Output the [X, Y] coordinate of the center of the cell containing the given text.  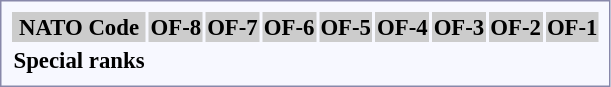
OF-4 [403, 27]
OF-1 [572, 27]
OF-5 [346, 27]
OF-8 [176, 27]
Special ranks [79, 60]
OF-7 [233, 27]
OF-3 [459, 27]
OF-6 [289, 27]
NATO Code [79, 27]
OF-2 [516, 27]
